Find where the given text appears and provide that cell's center as (X, Y) coordinate. 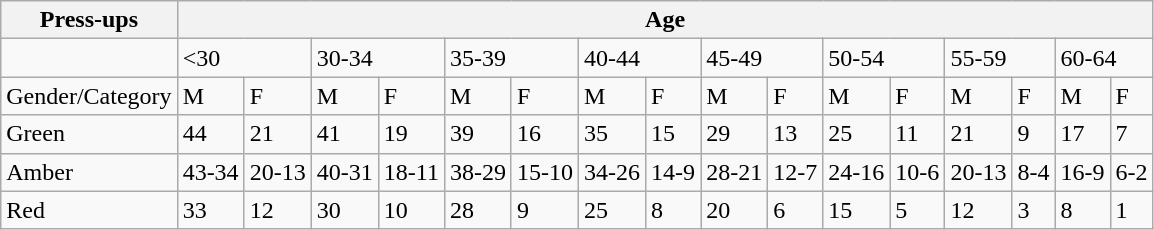
28 (478, 210)
44 (210, 134)
8-4 (1034, 172)
19 (411, 134)
30-34 (378, 58)
7 (1132, 134)
35-39 (511, 58)
35 (612, 134)
13 (796, 134)
60-64 (1104, 58)
40-31 (344, 172)
11 (918, 134)
28-21 (734, 172)
24-16 (856, 172)
29 (734, 134)
Amber (89, 172)
50-54 (884, 58)
10 (411, 210)
33 (210, 210)
16 (544, 134)
17 (1082, 134)
55-59 (1000, 58)
34-26 (612, 172)
38-29 (478, 172)
12-7 (796, 172)
6 (796, 210)
10-6 (918, 172)
Age (665, 20)
40-44 (640, 58)
43-34 (210, 172)
41 (344, 134)
1 (1132, 210)
Red (89, 210)
<30 (244, 58)
18-11 (411, 172)
6-2 (1132, 172)
39 (478, 134)
16-9 (1082, 172)
Gender/Category (89, 96)
3 (1034, 210)
20 (734, 210)
30 (344, 210)
15-10 (544, 172)
Green (89, 134)
5 (918, 210)
14-9 (674, 172)
Press-ups (89, 20)
45-49 (762, 58)
